Extract the [X, Y] coordinate from the center of the cell holding the provided text.  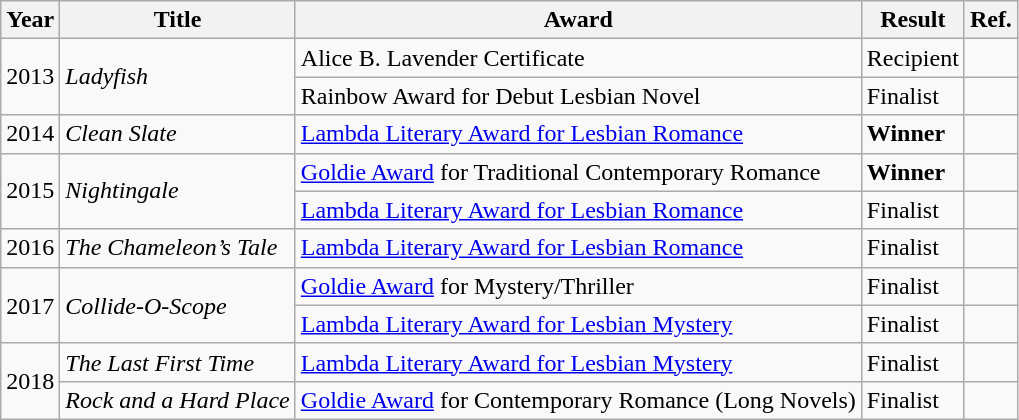
The Last First Time [178, 362]
Goldie Award for Traditional Contemporary Romance [578, 172]
2017 [30, 305]
Result [912, 20]
Recipient [912, 58]
2016 [30, 248]
Goldie Award for Mystery/Thriller [578, 286]
Clean Slate [178, 134]
2015 [30, 191]
Ladyfish [178, 77]
The Chameleon’s Tale [178, 248]
Title [178, 20]
Goldie Award for Contemporary Romance (Long Novels) [578, 400]
Nightingale [178, 191]
Year [30, 20]
Ref. [990, 20]
Rock and a Hard Place [178, 400]
2018 [30, 381]
2013 [30, 77]
Collide-O-Scope [178, 305]
Award [578, 20]
Alice B. Lavender Certificate [578, 58]
Rainbow Award for Debut Lesbian Novel [578, 96]
2014 [30, 134]
